For the text-containing cell, return its midpoint in [X, Y] coordinate format. 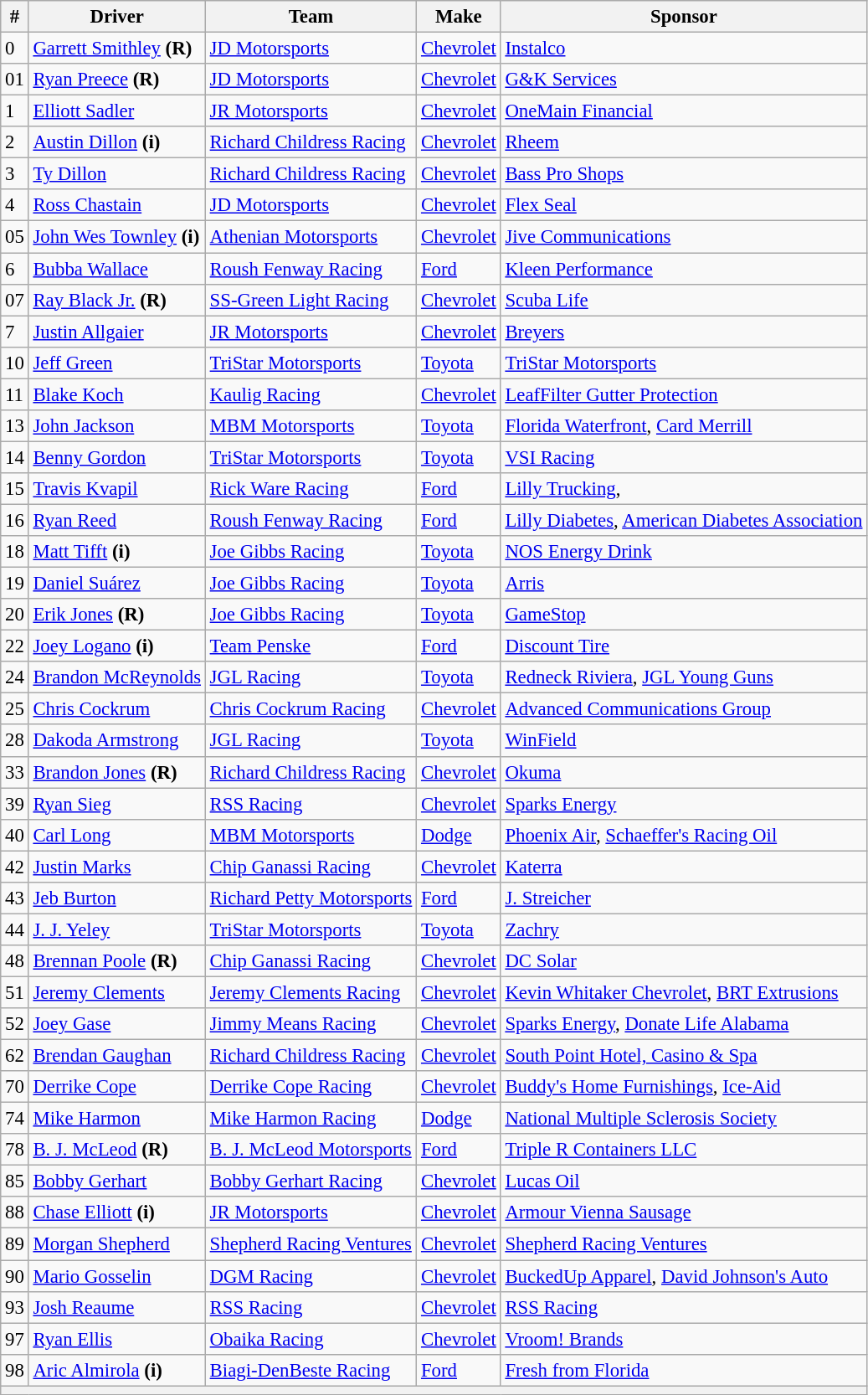
B. J. McLeod Motorsports [311, 1150]
Josh Reaume [117, 1307]
51 [15, 992]
Sparks Energy, Donate Life Alabama [684, 1024]
Elliott Sadler [117, 111]
4 [15, 205]
J. Streicher [684, 898]
20 [15, 615]
Zachry [684, 929]
Ross Chastain [117, 205]
Okuma [684, 772]
01 [15, 80]
28 [15, 741]
70 [15, 1087]
Instalco [684, 49]
Sparks Energy [684, 804]
Aric Almirola (i) [117, 1370]
Justin Marks [117, 867]
Brandon Jones (R) [117, 772]
Redneck Riviera, JGL Young Guns [684, 677]
Flex Seal [684, 205]
0 [15, 49]
Bubba Wallace [117, 269]
Triple R Containers LLC [684, 1150]
93 [15, 1307]
Obaika Racing [311, 1339]
10 [15, 363]
Kaulig Racing [311, 394]
Matt Tifft (i) [117, 552]
Ty Dillon [117, 174]
Phoenix Air, Schaeffer's Racing Oil [684, 835]
39 [15, 804]
7 [15, 332]
42 [15, 867]
Jive Communications [684, 237]
Chris Cockrum [117, 709]
GameStop [684, 615]
Jeff Green [117, 363]
Jeremy Clements [117, 992]
Team [311, 17]
89 [15, 1244]
62 [15, 1056]
05 [15, 237]
Buddy's Home Furnishings, Ice-Aid [684, 1087]
Make [459, 17]
98 [15, 1370]
Joey Gase [117, 1024]
Kevin Whitaker Chevrolet, BRT Extrusions [684, 992]
Katerra [684, 867]
33 [15, 772]
# [15, 17]
Morgan Shepherd [117, 1244]
LeafFilter Gutter Protection [684, 394]
Brennan Poole (R) [117, 961]
J. J. Yeley [117, 929]
Brendan Gaughan [117, 1056]
Ryan Preece (R) [117, 80]
Breyers [684, 332]
Brandon McReynolds [117, 677]
22 [15, 646]
Derrike Cope [117, 1087]
Driver [117, 17]
88 [15, 1213]
1 [15, 111]
Rick Ware Racing [311, 489]
DGM Racing [311, 1276]
18 [15, 552]
43 [15, 898]
14 [15, 457]
19 [15, 584]
VSI Racing [684, 457]
National Multiple Sclerosis Society [684, 1119]
Kleen Performance [684, 269]
Discount Tire [684, 646]
74 [15, 1119]
Jimmy Means Racing [311, 1024]
Ray Black Jr. (R) [117, 300]
Lucas Oil [684, 1181]
52 [15, 1024]
Chris Cockrum Racing [311, 709]
Chase Elliott (i) [117, 1213]
78 [15, 1150]
24 [15, 677]
Bobby Gerhart [117, 1181]
Blake Koch [117, 394]
Mike Harmon [117, 1119]
Advanced Communications Group [684, 709]
G&K Services [684, 80]
Bobby Gerhart Racing [311, 1181]
Austin Dillon (i) [117, 142]
13 [15, 426]
Carl Long [117, 835]
Ryan Sieg [117, 804]
Vroom! Brands [684, 1339]
Garrett Smithley (R) [117, 49]
Lilly Trucking, [684, 489]
6 [15, 269]
Derrike Cope Racing [311, 1087]
Lilly Diabetes, American Diabetes Association [684, 520]
Jeremy Clements Racing [311, 992]
97 [15, 1339]
Biagi-DenBeste Racing [311, 1370]
Scuba Life [684, 300]
Ryan Ellis [117, 1339]
Florida Waterfront, Card Merrill [684, 426]
2 [15, 142]
DC Solar [684, 961]
Mario Gosselin [117, 1276]
Sponsor [684, 17]
48 [15, 961]
Rheem [684, 142]
Mike Harmon Racing [311, 1119]
40 [15, 835]
Daniel Suárez [117, 584]
Joey Logano (i) [117, 646]
South Point Hotel, Casino & Spa [684, 1056]
John Wes Townley (i) [117, 237]
Jeb Burton [117, 898]
90 [15, 1276]
Armour Vienna Sausage [684, 1213]
B. J. McLeod (R) [117, 1150]
11 [15, 394]
Dakoda Armstrong [117, 741]
15 [15, 489]
John Jackson [117, 426]
Team Penske [311, 646]
Travis Kvapil [117, 489]
OneMain Financial [684, 111]
16 [15, 520]
WinField [684, 741]
Fresh from Florida [684, 1370]
Benny Gordon [117, 457]
Ryan Reed [117, 520]
07 [15, 300]
Justin Allgaier [117, 332]
85 [15, 1181]
Arris [684, 584]
SS-Green Light Racing [311, 300]
44 [15, 929]
25 [15, 709]
Richard Petty Motorsports [311, 898]
NOS Energy Drink [684, 552]
3 [15, 174]
Bass Pro Shops [684, 174]
Athenian Motorsports [311, 237]
Erik Jones (R) [117, 615]
BuckedUp Apparel, David Johnson's Auto [684, 1276]
